Determine the [X, Y] coordinate at the center of the cell enclosing the given text.  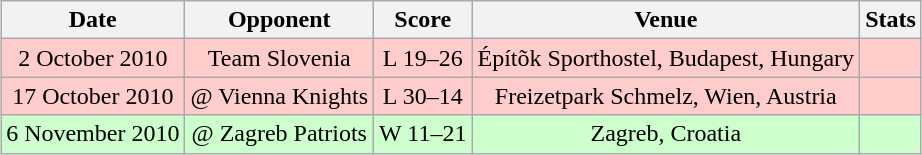
Team Slovenia [280, 58]
L 19–26 [423, 58]
Opponent [280, 20]
Stats [891, 20]
Freizetpark Schmelz, Wien, Austria [666, 96]
Építõk Sporthostel, Budapest, Hungary [666, 58]
@ Vienna Knights [280, 96]
L 30–14 [423, 96]
W 11–21 [423, 134]
6 November 2010 [93, 134]
Zagreb, Croatia [666, 134]
17 October 2010 [93, 96]
Venue [666, 20]
@ Zagreb Patriots [280, 134]
Date [93, 20]
Score [423, 20]
2 October 2010 [93, 58]
